Search for the cell housing the specified text and yield its (X, Y) center coordinate. 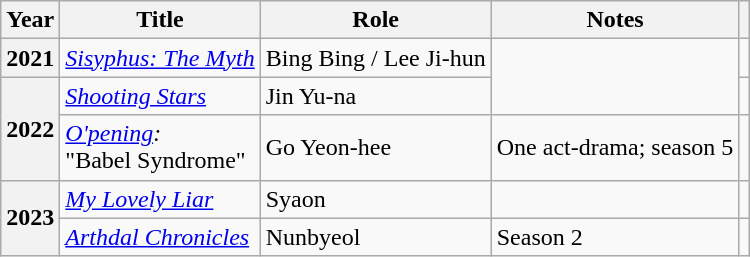
Nunbyeol (376, 237)
Sisyphus: The Myth (160, 58)
Year (30, 20)
2021 (30, 58)
Syaon (376, 199)
My Lovely Liar (160, 199)
2022 (30, 128)
One act-drama; season 5 (615, 148)
Notes (615, 20)
Title (160, 20)
Season 2 (615, 237)
Shooting Stars (160, 96)
Role (376, 20)
Bing Bing / Lee Ji-hun (376, 58)
Go Yeon-hee (376, 148)
2023 (30, 218)
Jin Yu-na (376, 96)
Arthdal Chronicles (160, 237)
O'pening:"Babel Syndrome" (160, 148)
